Extract the [X, Y] coordinate from the center of the cell holding the provided text.  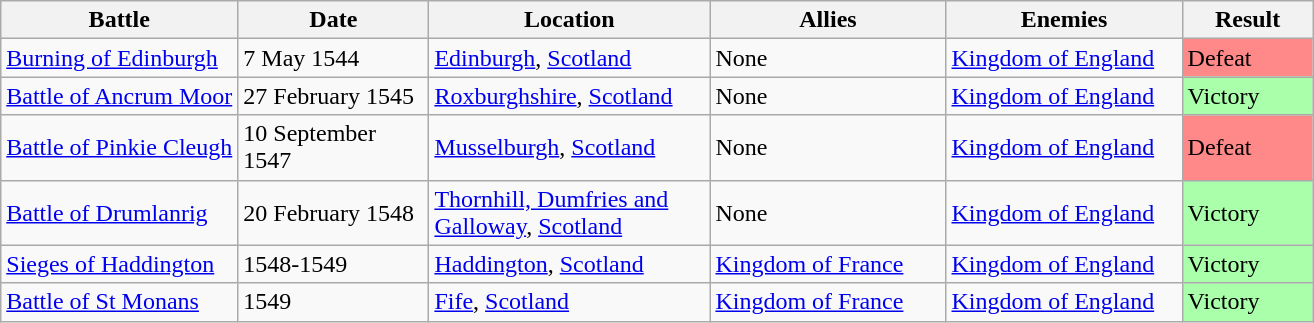
Sieges of Haddington [120, 264]
Battle of Ancrum Moor [120, 96]
Burning of Edinburgh [120, 58]
Musselburgh, Scotland [570, 148]
10 September 1547 [334, 148]
Result [1248, 20]
Location [570, 20]
Thornhill, Dumfries and Galloway, Scotland [570, 212]
27 February 1545 [334, 96]
Haddington, Scotland [570, 264]
Fife, Scotland [570, 302]
Allies [828, 20]
7 May 1544 [334, 58]
Battle of St Monans [120, 302]
Battle [120, 20]
Roxburghshire, Scotland [570, 96]
Enemies [1064, 20]
1549 [334, 302]
1548-1549 [334, 264]
20 February 1548 [334, 212]
Date [334, 20]
Edinburgh, Scotland [570, 58]
Battle of Pinkie Cleugh [120, 148]
Battle of Drumlanrig [120, 212]
